From the cell containing the given text, extract its center point as (X, Y) coordinate. 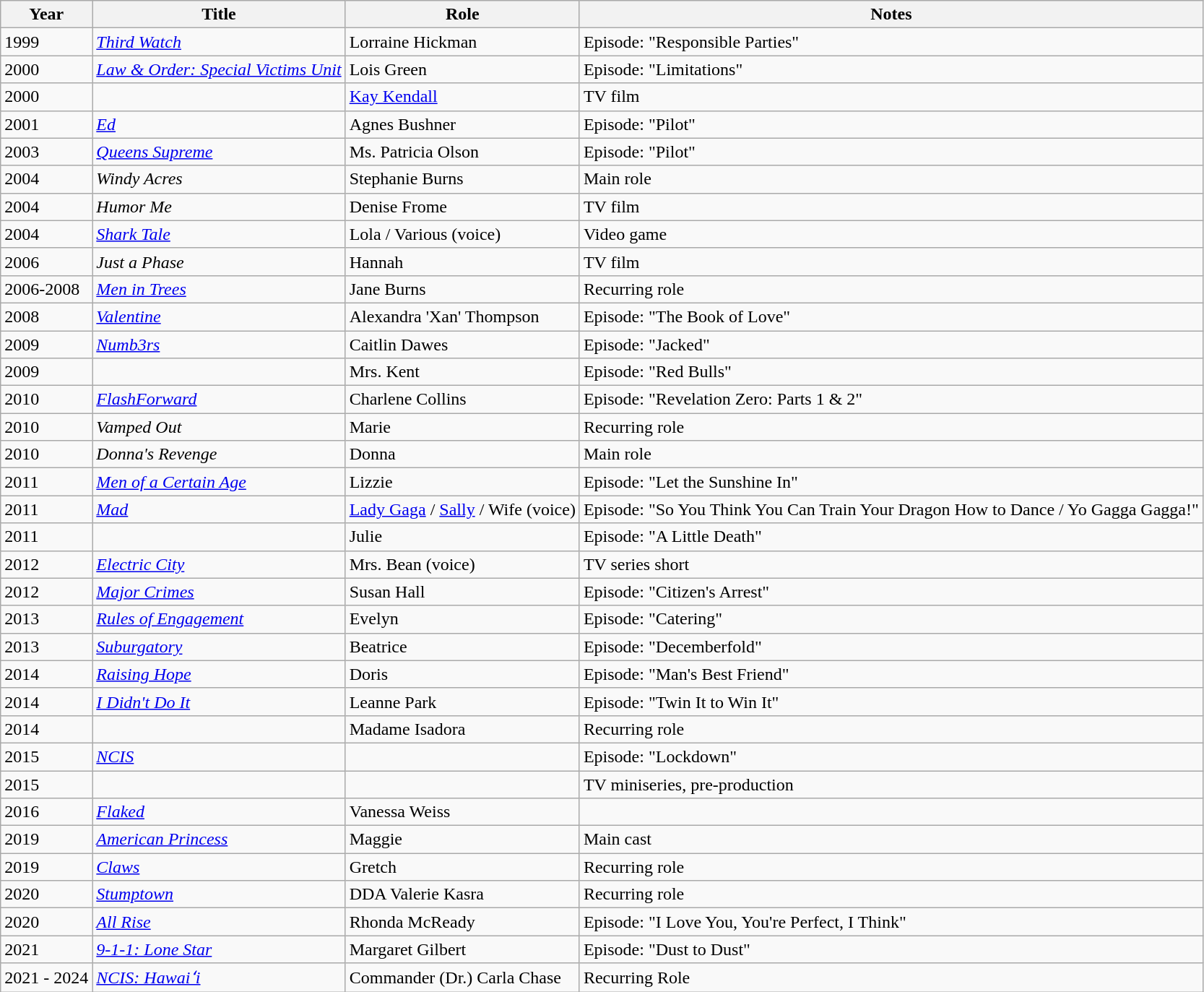
TV series short (891, 564)
Video game (891, 234)
Jane Burns (462, 289)
Lois Green (462, 69)
Year (46, 14)
Numb3rs (219, 345)
Episode: "Let the Sunshine In" (891, 482)
Lady Gaga / Sally / Wife (voice) (462, 509)
NCIS (219, 756)
Episode: "Jacked" (891, 345)
Hannah (462, 262)
Lola / Various (voice) (462, 234)
Commander (Dr.) Carla Chase (462, 978)
Doris (462, 674)
Donna's Revenge (219, 454)
TV miniseries, pre-production (891, 784)
Leanne Park (462, 702)
Episode: "Twin It to Win It" (891, 702)
American Princess (219, 840)
Mad (219, 509)
Episode: "Dust to Dust" (891, 949)
2006 (46, 262)
Episode: "The Book of Love" (891, 316)
Caitlin Dawes (462, 345)
2021 - 2024 (46, 978)
9-1-1: Lone Star (219, 949)
Raising Hope (219, 674)
1999 (46, 42)
Men in Trees (219, 289)
Maggie (462, 840)
Stumptown (219, 894)
Episode: "Revelation Zero: Parts 1 & 2" (891, 400)
Vanessa Weiss (462, 812)
Episode: "Responsible Parties" (891, 42)
Electric City (219, 564)
DDA Valerie Kasra (462, 894)
Alexandra 'Xan' Thompson (462, 316)
Episode: "Catering" (891, 619)
2001 (46, 124)
Episode: "Citizen's Arrest" (891, 592)
Episode: "I Love You, You're Perfect, I Think" (891, 922)
Episode: "Lockdown" (891, 756)
Mrs. Bean (voice) (462, 564)
NCIS: Hawaiʻi (219, 978)
Ms. Patricia Olson (462, 152)
Title (219, 14)
Just a Phase (219, 262)
Notes (891, 14)
Beatrice (462, 647)
Rules of Engagement (219, 619)
Denise Frome (462, 207)
Third Watch (219, 42)
Rhonda McReady (462, 922)
All Rise (219, 922)
Margaret Gilbert (462, 949)
FlashForward (219, 400)
I Didn't Do It (219, 702)
Vamped Out (219, 427)
Episode: "So You Think You Can Train Your Dragon How to Dance / Yo Gagga Gagga!" (891, 509)
Marie (462, 427)
Susan Hall (462, 592)
Charlene Collins (462, 400)
2021 (46, 949)
Lorraine Hickman (462, 42)
Main cast (891, 840)
Humor Me (219, 207)
Recurring Role (891, 978)
Episode: "Limitations" (891, 69)
Men of a Certain Age (219, 482)
Queens Supreme (219, 152)
Law & Order: Special Victims Unit (219, 69)
Ed (219, 124)
2016 (46, 812)
Julie (462, 537)
Flaked (219, 812)
Agnes Bushner (462, 124)
Episode: "Decemberfold" (891, 647)
Shark Tale (219, 234)
2006-2008 (46, 289)
Episode: "A Little Death" (891, 537)
Suburgatory (219, 647)
2008 (46, 316)
Lizzie (462, 482)
Role (462, 14)
Gretch (462, 867)
Windy Acres (219, 179)
Stephanie Burns (462, 179)
Kay Kendall (462, 97)
Evelyn (462, 619)
Valentine (219, 316)
Donna (462, 454)
Episode: "Man's Best Friend" (891, 674)
Major Crimes (219, 592)
Claws (219, 867)
Episode: "Red Bulls" (891, 372)
Madame Isadora (462, 729)
Mrs. Kent (462, 372)
2003 (46, 152)
